Determine the [X, Y] coordinate at the center of the cell enclosing the given text.  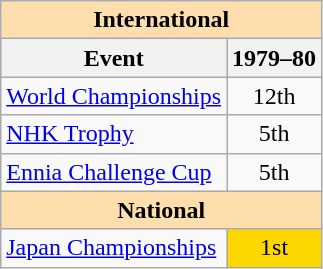
Ennia Challenge Cup [114, 172]
1979–80 [274, 58]
World Championships [114, 96]
Event [114, 58]
12th [274, 96]
1st [274, 248]
International [162, 20]
Japan Championships [114, 248]
NHK Trophy [114, 134]
National [162, 210]
